Return the (x, y) coordinate for the center point of the cell that contains the specified text.  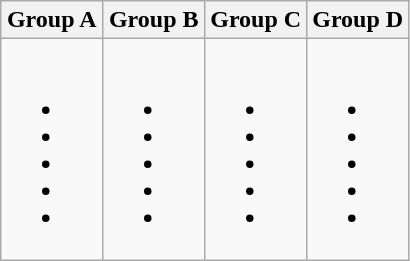
Group A (52, 20)
Group B (154, 20)
Group D (358, 20)
Group C (256, 20)
